For the text-containing cell, return its midpoint in (X, Y) coordinate format. 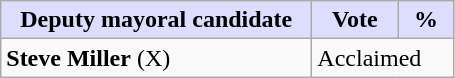
Steve Miller (X) (156, 58)
Vote (355, 20)
Acclaimed (383, 58)
Deputy mayoral candidate (156, 20)
% (426, 20)
